Provide the (X, Y) coordinate of the cell's center where the given text is located.  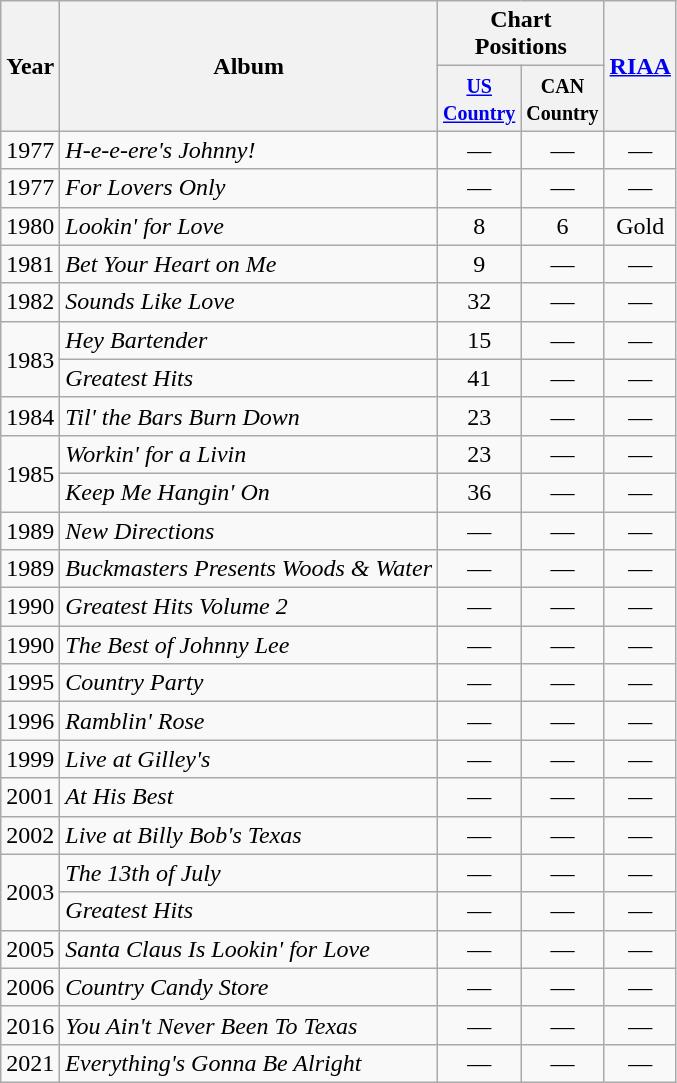
1996 (30, 721)
2005 (30, 949)
Live at Gilley's (249, 759)
1982 (30, 302)
Buckmasters Presents Woods & Water (249, 569)
36 (480, 492)
At His Best (249, 797)
Greatest Hits Volume 2 (249, 607)
1985 (30, 473)
CAN Country (562, 98)
New Directions (249, 531)
The Best of Johnny Lee (249, 645)
Hey Bartender (249, 340)
Country Candy Store (249, 987)
Gold (640, 226)
The 13th of July (249, 873)
Chart Positions (522, 34)
8 (480, 226)
Santa Claus Is Lookin' for Love (249, 949)
2003 (30, 892)
You Ain't Never Been To Texas (249, 1025)
Til' the Bars Burn Down (249, 416)
1980 (30, 226)
Ramblin' Rose (249, 721)
RIAA (640, 66)
Album (249, 66)
1983 (30, 359)
2016 (30, 1025)
2021 (30, 1063)
Workin' for a Livin (249, 454)
32 (480, 302)
Country Party (249, 683)
Year (30, 66)
1981 (30, 264)
H-e-e-ere's Johnny! (249, 150)
2002 (30, 835)
1984 (30, 416)
Lookin' for Love (249, 226)
1999 (30, 759)
2006 (30, 987)
Sounds Like Love (249, 302)
Everything's Gonna Be Alright (249, 1063)
1995 (30, 683)
Live at Billy Bob's Texas (249, 835)
9 (480, 264)
15 (480, 340)
6 (562, 226)
For Lovers Only (249, 188)
2001 (30, 797)
US Country (480, 98)
Keep Me Hangin' On (249, 492)
Bet Your Heart on Me (249, 264)
41 (480, 378)
